Capture the cell that displays the provided text and extract its (X, Y) central coordinate. 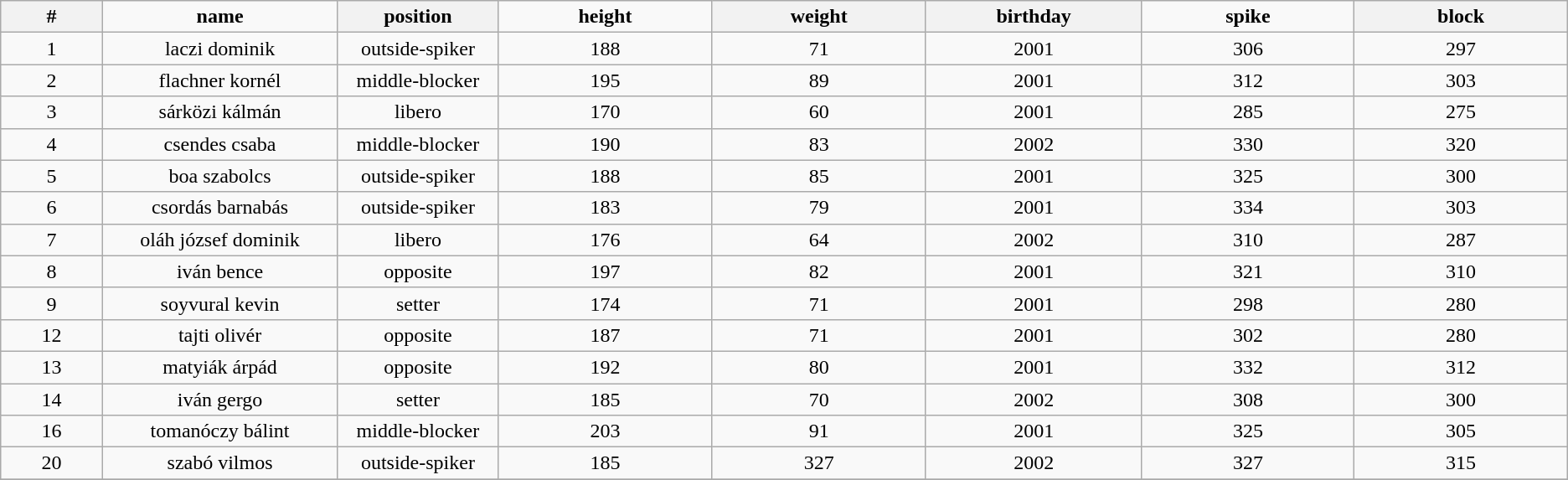
297 (1461, 49)
16 (52, 431)
170 (605, 112)
sárközi kálmán (219, 112)
305 (1461, 431)
laczi dominik (219, 49)
14 (52, 400)
195 (605, 80)
174 (605, 303)
176 (605, 240)
315 (1461, 463)
203 (605, 431)
soyvural kevin (219, 303)
275 (1461, 112)
spike (1248, 17)
13 (52, 367)
334 (1248, 208)
187 (605, 335)
3 (52, 112)
89 (819, 80)
7 (52, 240)
320 (1461, 144)
20 (52, 463)
oláh józsef dominik (219, 240)
weight (819, 17)
60 (819, 112)
2 (52, 80)
80 (819, 367)
287 (1461, 240)
csendes csaba (219, 144)
# (52, 17)
306 (1248, 49)
64 (819, 240)
197 (605, 271)
5 (52, 176)
birthday (1034, 17)
block (1461, 17)
6 (52, 208)
321 (1248, 271)
79 (819, 208)
302 (1248, 335)
name (219, 17)
9 (52, 303)
83 (819, 144)
70 (819, 400)
82 (819, 271)
298 (1248, 303)
285 (1248, 112)
12 (52, 335)
position (418, 17)
height (605, 17)
190 (605, 144)
boa szabolcs (219, 176)
szabó vilmos (219, 463)
8 (52, 271)
192 (605, 367)
matyiák árpád (219, 367)
183 (605, 208)
iván bence (219, 271)
csordás barnabás (219, 208)
1 (52, 49)
91 (819, 431)
tomanóczy bálint (219, 431)
4 (52, 144)
332 (1248, 367)
iván gergo (219, 400)
flachner kornél (219, 80)
308 (1248, 400)
330 (1248, 144)
85 (819, 176)
tajti olivér (219, 335)
